Search for the cell housing the specified text and yield its [x, y] center coordinate. 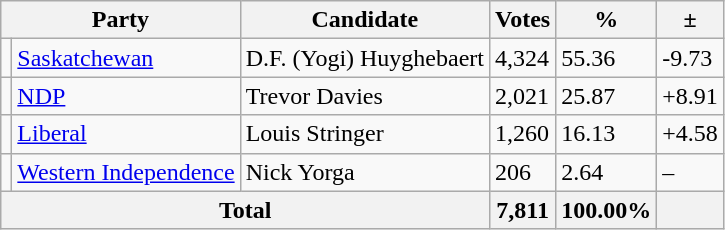
– [690, 172]
NDP [126, 96]
55.36 [606, 58]
Candidate [364, 20]
16.13 [606, 134]
2,021 [523, 96]
Western Independence [126, 172]
206 [523, 172]
1,260 [523, 134]
25.87 [606, 96]
-9.73 [690, 58]
4,324 [523, 58]
2.64 [606, 172]
Nick Yorga [364, 172]
Trevor Davies [364, 96]
D.F. (Yogi) Huyghebaert [364, 58]
Louis Stringer [364, 134]
100.00% [606, 210]
% [606, 20]
7,811 [523, 210]
+8.91 [690, 96]
Total [246, 210]
Party [120, 20]
Liberal [126, 134]
± [690, 20]
Saskatchewan [126, 58]
Votes [523, 20]
+4.58 [690, 134]
